Output the [X, Y] coordinate of the center of the cell containing the given text.  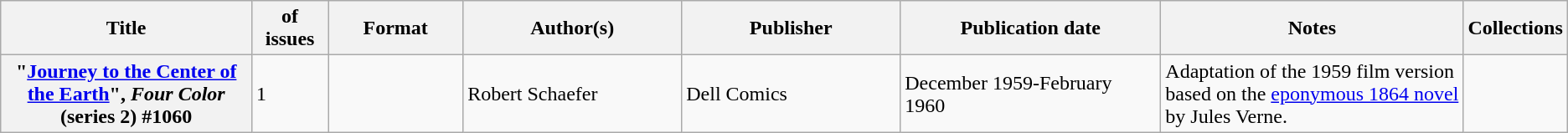
Robert Schaefer [573, 94]
Format [395, 28]
Dell Comics [791, 94]
Publisher [791, 28]
Notes [1312, 28]
Publication date [1030, 28]
of issues [290, 28]
1 [290, 94]
Title [126, 28]
"Journey to the Center of the Earth", Four Color (series 2) #1060 [126, 94]
Author(s) [573, 28]
Collections [1515, 28]
December 1959-February 1960 [1030, 94]
Adaptation of the 1959 film version based on the eponymous 1864 novel by Jules Verne. [1312, 94]
